Identify which cell holds the provided text, then report its (X, Y) central coordinate. 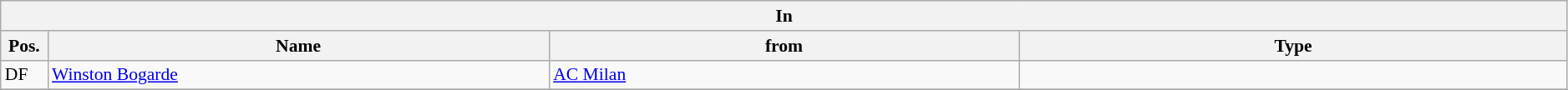
DF (24, 75)
from (784, 46)
Name (298, 46)
AC Milan (784, 75)
In (784, 16)
Pos. (24, 46)
Winston Bogarde (298, 75)
Type (1293, 46)
